Return [X, Y] of the center of cell containing provided text 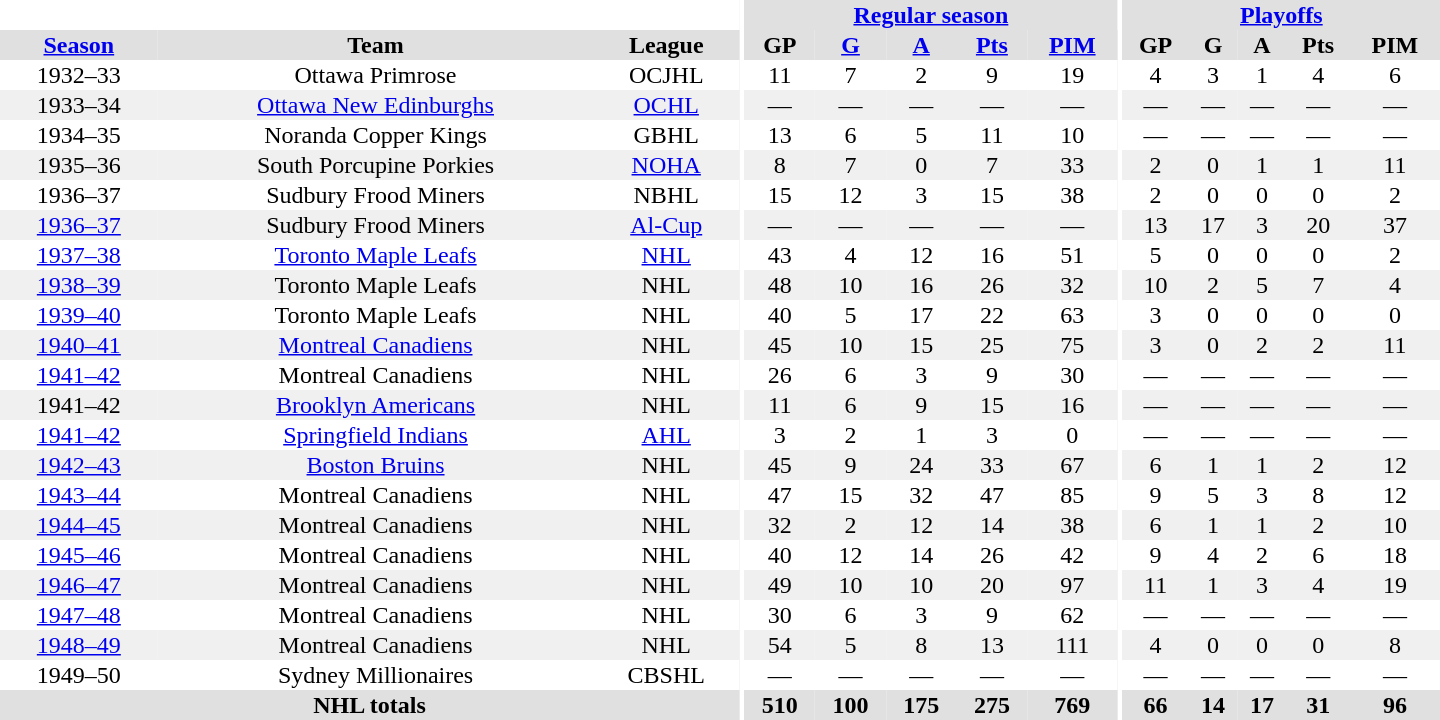
League [666, 45]
1948–49 [79, 645]
1947–48 [79, 615]
111 [1072, 645]
54 [780, 645]
Ottawa Primrose [376, 75]
22 [992, 315]
1934–35 [79, 135]
Noranda Copper Kings [376, 135]
49 [780, 585]
510 [780, 705]
1935–36 [79, 165]
Springfield Indians [376, 435]
97 [1072, 585]
24 [922, 465]
18 [1395, 555]
Regular season [930, 15]
100 [850, 705]
175 [922, 705]
OCJHL [666, 75]
Brooklyn Americans [376, 405]
85 [1072, 495]
37 [1395, 225]
1939–40 [79, 315]
NHL totals [370, 705]
NBHL [666, 195]
1945–46 [79, 555]
48 [780, 285]
Team [376, 45]
CBSHL [666, 675]
1944–45 [79, 525]
1940–41 [79, 345]
Boston Bruins [376, 465]
Ottawa New Edinburghs [376, 105]
42 [1072, 555]
1932–33 [79, 75]
75 [1072, 345]
1937–38 [79, 255]
51 [1072, 255]
96 [1395, 705]
66 [1156, 705]
AHL [666, 435]
Playoffs [1282, 15]
1938–39 [79, 285]
1946–47 [79, 585]
1943–44 [79, 495]
31 [1318, 705]
Al-Cup [666, 225]
62 [1072, 615]
67 [1072, 465]
Season [79, 45]
275 [992, 705]
South Porcupine Porkies [376, 165]
63 [1072, 315]
43 [780, 255]
25 [992, 345]
GBHL [666, 135]
Sydney Millionaires [376, 675]
1942–43 [79, 465]
769 [1072, 705]
NOHA [666, 165]
OCHL [666, 105]
1933–34 [79, 105]
1949–50 [79, 675]
